Extract the (X, Y) coordinate from the center of the cell holding the provided text.  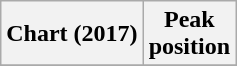
Chart (2017) (72, 34)
Peakposition (189, 34)
